Extract the (X, Y) coordinate from the center of the cell holding the provided text.  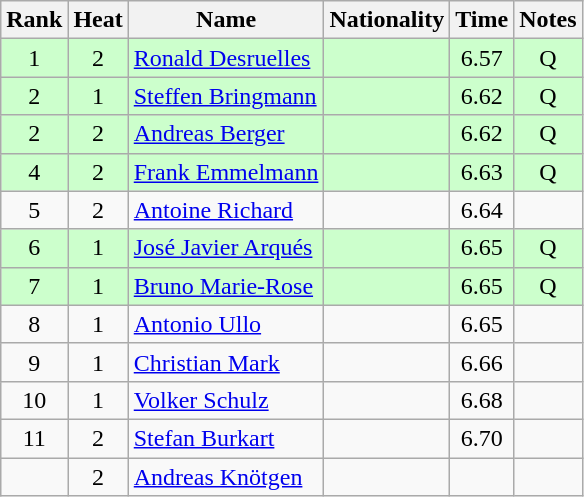
Antoine Richard (226, 210)
Rank (34, 20)
8 (34, 324)
6.57 (482, 58)
Antonio Ullo (226, 324)
Time (482, 20)
9 (34, 362)
6.68 (482, 400)
5 (34, 210)
Notes (548, 20)
Steffen Bringmann (226, 96)
Frank Emmelmann (226, 172)
6.66 (482, 362)
José Javier Arqués (226, 248)
Nationality (387, 20)
11 (34, 438)
Andreas Berger (226, 134)
Stefan Burkart (226, 438)
6 (34, 248)
Ronald Desruelles (226, 58)
10 (34, 400)
Christian Mark (226, 362)
7 (34, 286)
Bruno Marie-Rose (226, 286)
Name (226, 20)
Heat (98, 20)
Volker Schulz (226, 400)
6.64 (482, 210)
6.70 (482, 438)
Andreas Knötgen (226, 477)
4 (34, 172)
6.63 (482, 172)
